Find where the given text appears and provide that cell's center as [X, Y] coordinate. 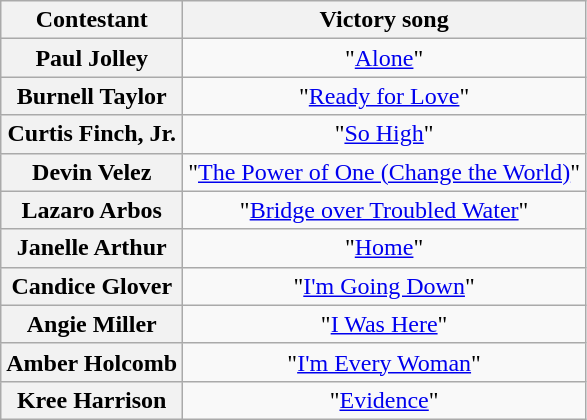
"So High" [384, 134]
Lazaro Arbos [92, 210]
Paul Jolley [92, 58]
"I Was Here" [384, 324]
Janelle Arthur [92, 248]
"Home" [384, 248]
"Evidence" [384, 400]
Amber Holcomb [92, 362]
"I'm Every Woman" [384, 362]
"I'm Going Down" [384, 286]
Candice Glover [92, 286]
Victory song [384, 20]
Burnell Taylor [92, 96]
"Ready for Love" [384, 96]
Curtis Finch, Jr. [92, 134]
Kree Harrison [92, 400]
"Bridge over Troubled Water" [384, 210]
"Alone" [384, 58]
Angie Miller [92, 324]
Devin Velez [92, 172]
"The Power of One (Change the World)" [384, 172]
Contestant [92, 20]
